Detect which cell encompasses the target text, then output its [x, y] center coordinate. 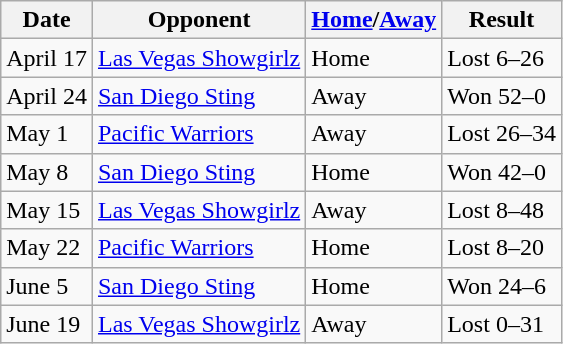
May 22 [47, 248]
Home/Away [374, 20]
May 1 [47, 134]
April 17 [47, 58]
Lost 8–20 [502, 248]
June 19 [47, 324]
Result [502, 20]
Date [47, 20]
Lost 0–31 [502, 324]
Won 24–6 [502, 286]
Opponent [198, 20]
May 8 [47, 172]
April 24 [47, 96]
Won 52–0 [502, 96]
Won 42–0 [502, 172]
May 15 [47, 210]
Lost 8–48 [502, 210]
Lost 26–34 [502, 134]
Lost 6–26 [502, 58]
June 5 [47, 286]
